Return [X, Y] of the center of cell containing provided text 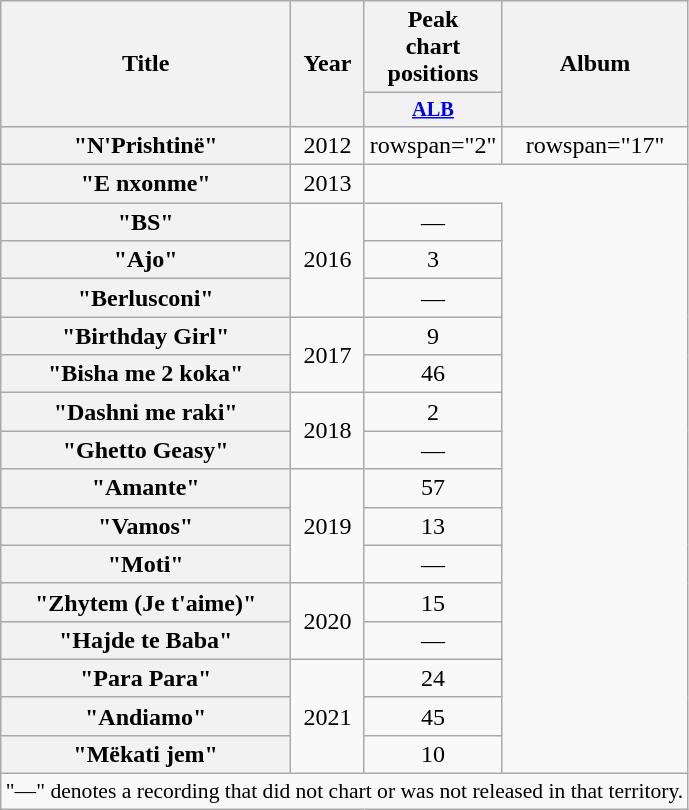
"BS" [146, 222]
rowspan="17" [596, 145]
Peakchartpositions [433, 47]
2021 [328, 716]
15 [433, 602]
46 [433, 374]
"Berlusconi" [146, 298]
"Birthday Girl" [146, 336]
57 [433, 488]
"Ajo" [146, 260]
"Amante" [146, 488]
"Dashni me raki" [146, 412]
9 [433, 336]
ALB [433, 110]
2016 [328, 260]
"N'Prishtinë" [146, 145]
45 [433, 716]
"Andiamo" [146, 716]
2018 [328, 431]
"Zhytem (Je t'aime)" [146, 602]
2012 [328, 145]
"E nxonme" [146, 184]
"Bisha me 2 koka" [146, 374]
"Para Para" [146, 678]
13 [433, 526]
2013 [328, 184]
2 [433, 412]
24 [433, 678]
"—" denotes a recording that did not chart or was not released in that territory. [345, 792]
2019 [328, 526]
10 [433, 754]
3 [433, 260]
"Hajde te Baba" [146, 640]
rowspan="2" [433, 145]
"Ghetto Geasy" [146, 450]
Year [328, 64]
Title [146, 64]
"Vamos" [146, 526]
2017 [328, 355]
"Mëkati jem" [146, 754]
2020 [328, 621]
"Moti" [146, 564]
Album [596, 64]
